Detect which cell encompasses the target text, then output its [X, Y] center coordinate. 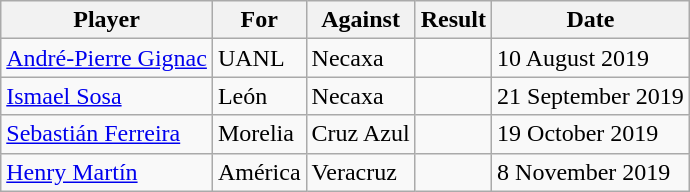
André-Pierre Gignac [107, 58]
Result [453, 20]
Date [591, 20]
Henry Martín [107, 172]
10 August 2019 [591, 58]
Cruz Azul [360, 134]
For [259, 20]
Sebastián Ferreira [107, 134]
Veracruz [360, 172]
UANL [259, 58]
19 October 2019 [591, 134]
América [259, 172]
21 September 2019 [591, 96]
Against [360, 20]
Player [107, 20]
León [259, 96]
Morelia [259, 134]
Ismael Sosa [107, 96]
8 November 2019 [591, 172]
